Pinpoint the cell where the given text exists, returning its (x, y) midpoint coordinate. 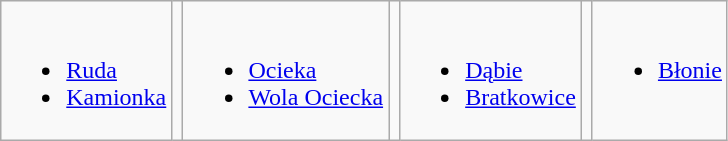
DąbieBratkowice (491, 71)
RudaKamionka (86, 71)
OciekaWola Ociecka (286, 71)
Błonie (660, 71)
